Capture the cell that displays the provided text and extract its (x, y) central coordinate. 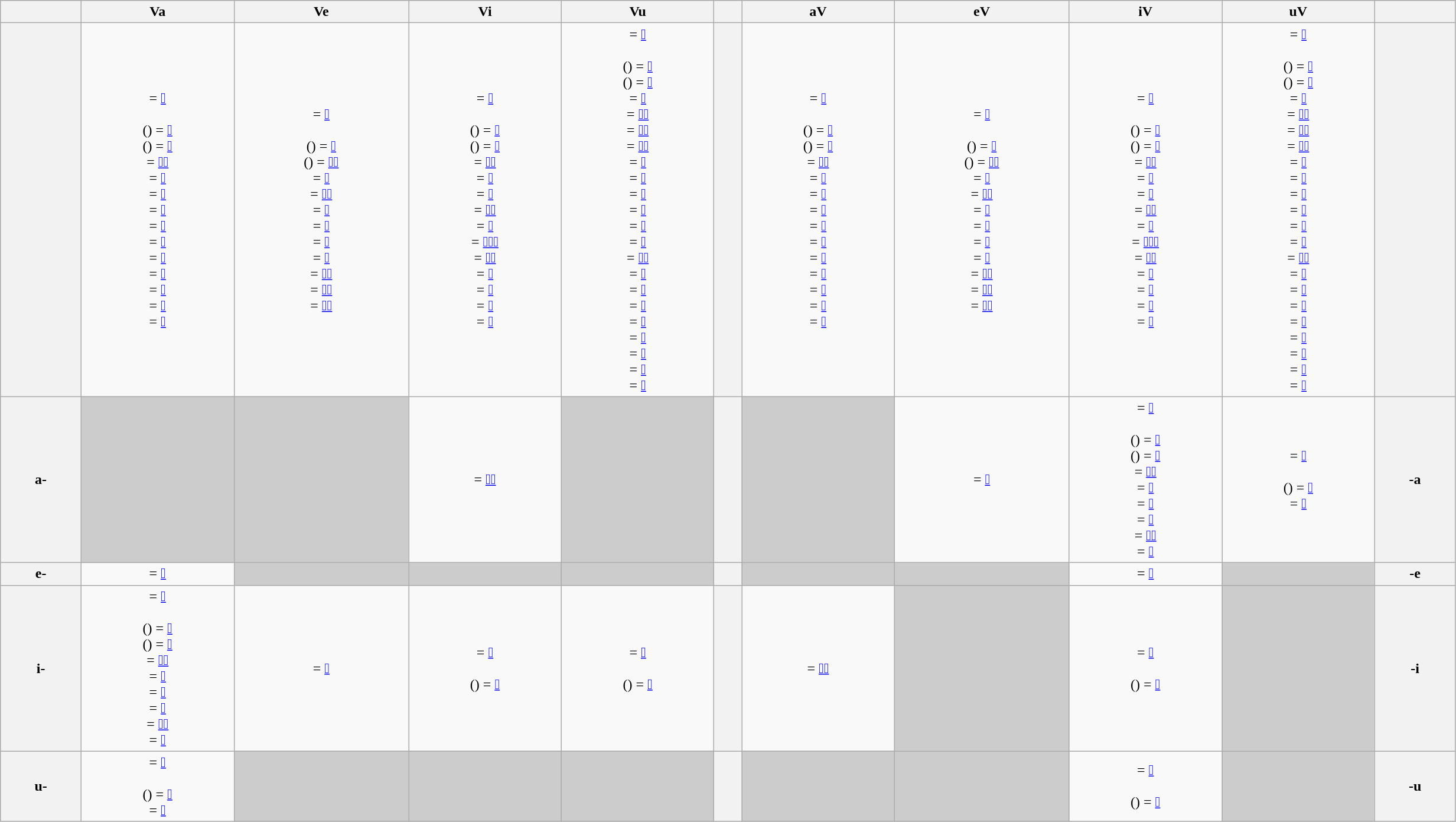
e- (41, 574)
-a (1415, 480)
iV (1146, 12)
aV (819, 12)
-i (1415, 668)
uV (1298, 12)
Vi (486, 12)
-u (1415, 786)
Vu (638, 12)
i- (41, 668)
-e (1415, 574)
Ve (321, 12)
Va (157, 12)
a- (41, 480)
u- (41, 786)
eV (982, 12)
